From the cell containing the given text, extract its center point as (X, Y) coordinate. 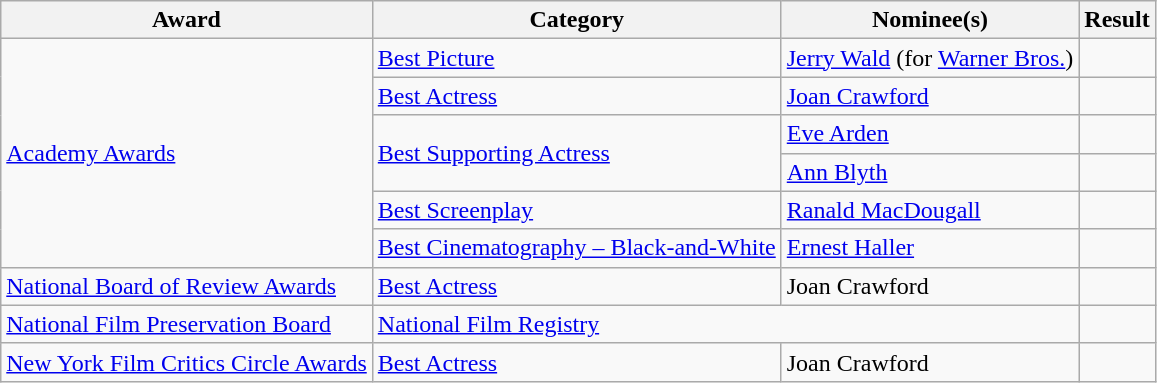
Best Cinematography – Black-and-White (576, 248)
Academy Awards (187, 153)
Best Screenplay (576, 210)
Category (576, 20)
National Film Preservation Board (187, 324)
Ernest Haller (930, 248)
Nominee(s) (930, 20)
Best Picture (576, 58)
National Film Registry (726, 324)
Ranald MacDougall (930, 210)
Award (187, 20)
New York Film Critics Circle Awards (187, 362)
Best Supporting Actress (576, 153)
Eve Arden (930, 134)
Jerry Wald (for Warner Bros.) (930, 58)
National Board of Review Awards (187, 286)
Result (1117, 20)
Ann Blyth (930, 172)
